From the cell containing the given text, extract its center point as (X, Y) coordinate. 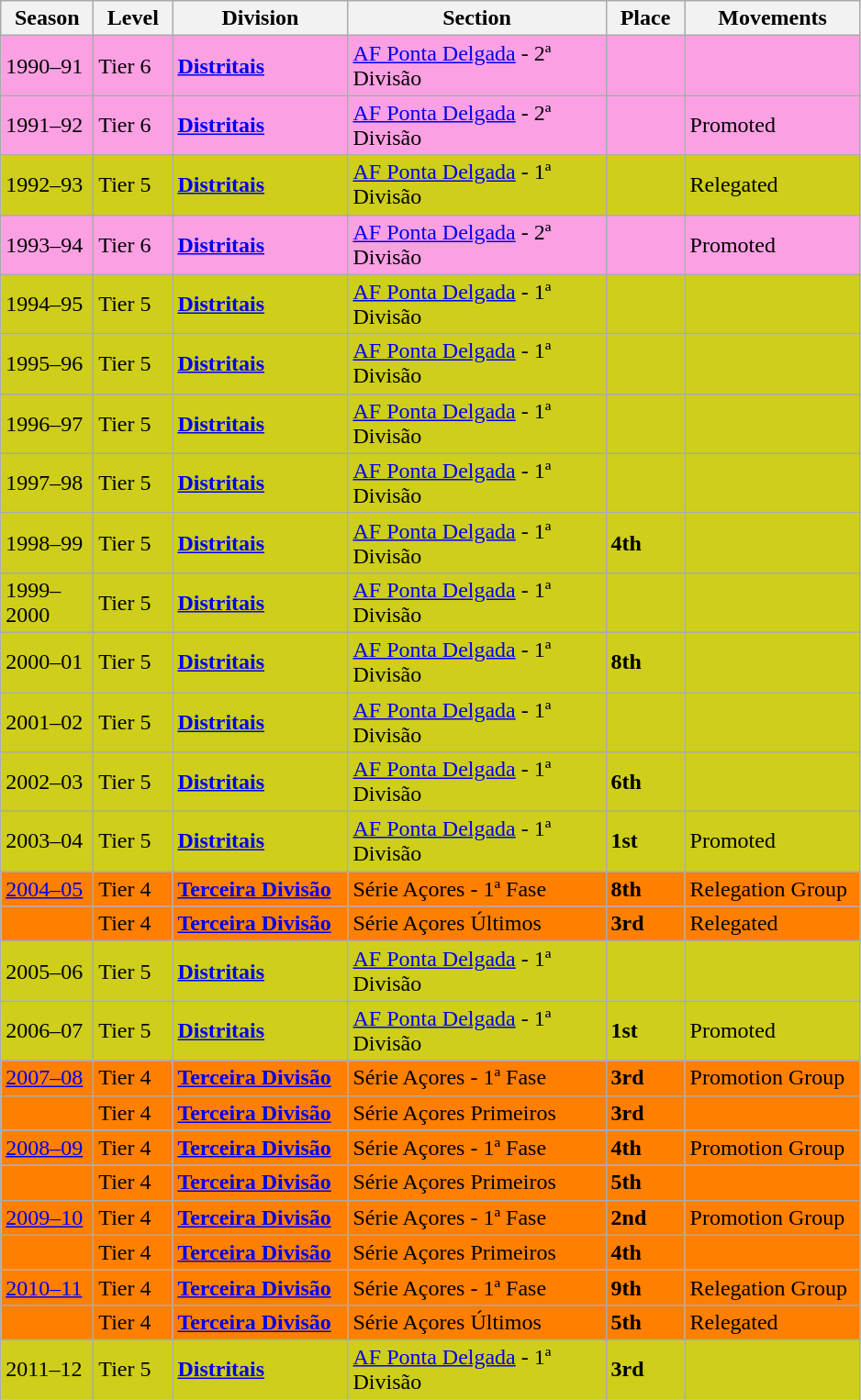
1995–96 (48, 363)
2000–01 (48, 662)
1991–92 (48, 125)
2009–10 (48, 1217)
2005–06 (48, 971)
1996–97 (48, 424)
Movements (773, 18)
2008–09 (48, 1148)
1990–91 (48, 66)
2011–12 (48, 1369)
1998–99 (48, 543)
2007–08 (48, 1078)
2002–03 (48, 782)
Section (477, 18)
Season (48, 18)
2010–11 (48, 1287)
Place (645, 18)
1992–93 (48, 185)
9th (645, 1287)
1994–95 (48, 305)
2003–04 (48, 842)
2001–02 (48, 721)
1993–94 (48, 244)
2nd (645, 1217)
2004–05 (48, 889)
1997–98 (48, 483)
Level (133, 18)
1999–2000 (48, 602)
6th (645, 782)
Division (261, 18)
2006–07 (48, 1031)
